Provide the (X, Y) coordinate of the cell's center where the given text is located.  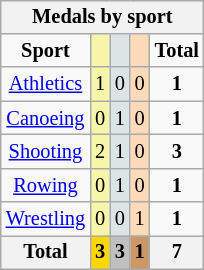
7 (177, 253)
Shooting (46, 152)
2 (100, 152)
Sport (46, 51)
Rowing (46, 185)
Medals by sport (102, 17)
Canoeing (46, 118)
Wrestling (46, 219)
Athletics (46, 84)
